Find where the given text appears and provide that cell's center as [x, y] coordinate. 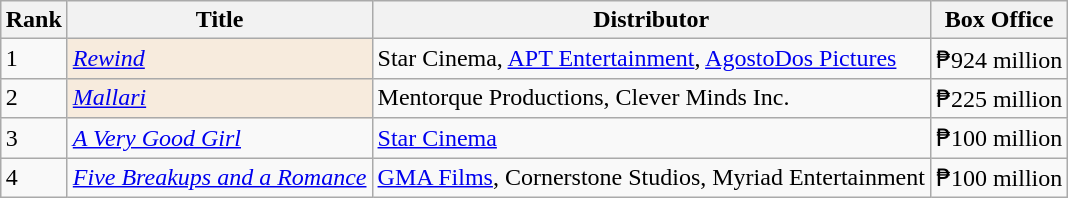
Distributor [651, 20]
3 [34, 138]
Star Cinema, APT Entertainment, AgostoDos Pictures [651, 59]
Star Cinema [651, 138]
Rank [34, 20]
2 [34, 98]
A Very Good Girl [220, 138]
GMA Films, Cornerstone Studios, Myriad Entertainment [651, 178]
Box Office [998, 20]
Mallari [220, 98]
Rewind [220, 59]
₱924 million [998, 59]
Mentorque Productions, Clever Minds Inc. [651, 98]
4 [34, 178]
₱225 million [998, 98]
Title [220, 20]
Five Breakups and a Romance [220, 178]
1 [34, 59]
